Provide the [X, Y] coordinate of the cell's center where the given text is located.  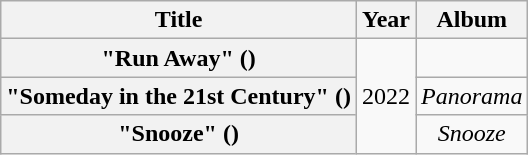
Year [386, 20]
Album [472, 20]
2022 [386, 96]
"Someday in the 21st Century" () [179, 96]
Title [179, 20]
Panorama [472, 96]
Snooze [472, 134]
"Run Away" () [179, 58]
"Snooze" () [179, 134]
